Output the [x, y] coordinate of the center of the cell containing the given text.  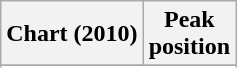
Peakposition [189, 34]
Chart (2010) [72, 34]
